For the text-containing cell, return its midpoint in (X, Y) coordinate format. 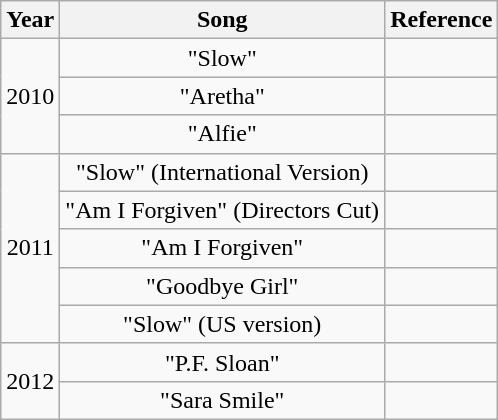
"P.F. Sloan" (222, 362)
"Slow" (222, 58)
"Alfie" (222, 134)
"Goodbye Girl" (222, 286)
"Sara Smile" (222, 400)
2012 (30, 381)
2011 (30, 248)
"Aretha" (222, 96)
"Slow" (International Version) (222, 172)
Reference (442, 20)
Song (222, 20)
"Slow" (US version) (222, 324)
"Am I Forgiven" (222, 248)
Year (30, 20)
"Am I Forgiven" (Directors Cut) (222, 210)
2010 (30, 96)
